Pinpoint the cell where the given text exists, returning its (x, y) midpoint coordinate. 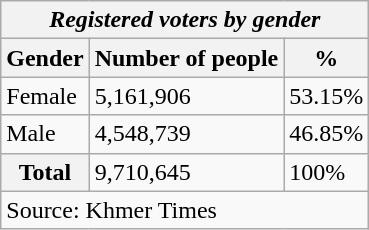
Female (45, 96)
5,161,906 (186, 96)
% (326, 58)
Registered voters by gender (185, 20)
100% (326, 172)
Total (45, 172)
Gender (45, 58)
Number of people (186, 58)
Male (45, 134)
9,710,645 (186, 172)
53.15% (326, 96)
4,548,739 (186, 134)
46.85% (326, 134)
Source: Khmer Times (185, 210)
